Search for the cell housing the specified text and yield its [X, Y] center coordinate. 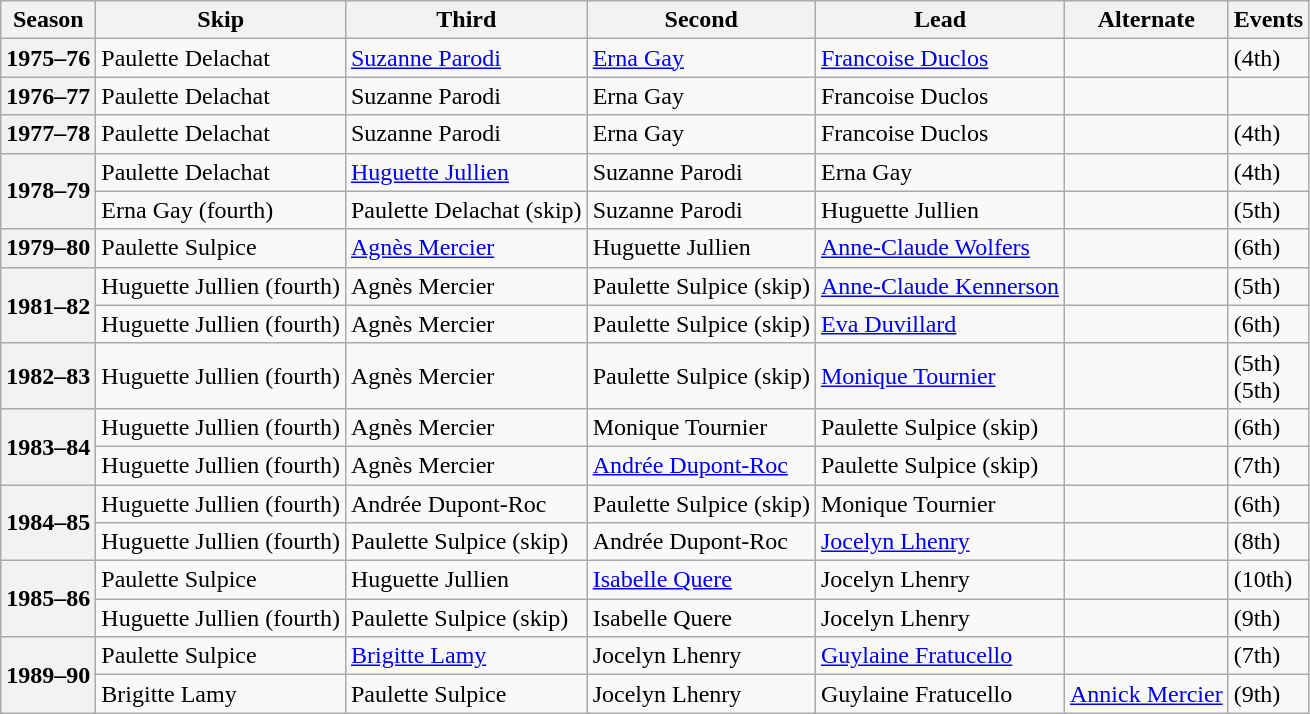
Events [1268, 20]
1985–86 [48, 599]
Anne-Claude Wolfers [940, 248]
1977–78 [48, 134]
1983–84 [48, 446]
1989–90 [48, 675]
Erna Gay (fourth) [221, 210]
Second [701, 20]
Alternate [1146, 20]
1982–83 [48, 376]
Annick Mercier [1146, 694]
(5th) (5th) [1268, 376]
1979–80 [48, 248]
Anne-Claude Kennerson [940, 286]
(10th) [1268, 580]
Third [466, 20]
Eva Duvillard [940, 324]
1981–82 [48, 305]
1976–77 [48, 96]
1975–76 [48, 58]
Season [48, 20]
1984–85 [48, 522]
Lead [940, 20]
(8th) [1268, 542]
Skip [221, 20]
1978–79 [48, 191]
Paulette Delachat (skip) [466, 210]
